Return the [x, y] coordinate for the center point of the cell that contains the specified text.  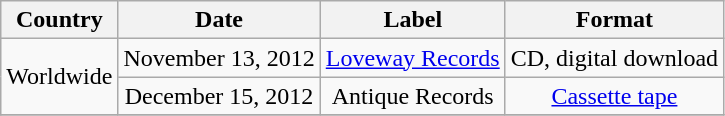
Loveway Records [412, 58]
Cassette tape [614, 96]
Antique Records [412, 96]
Worldwide [60, 77]
December 15, 2012 [219, 96]
Format [614, 20]
Date [219, 20]
CD, digital download [614, 58]
Label [412, 20]
Country [60, 20]
November 13, 2012 [219, 58]
